Scan for the cell matching the given text and deliver its (X, Y) coordinate at center. 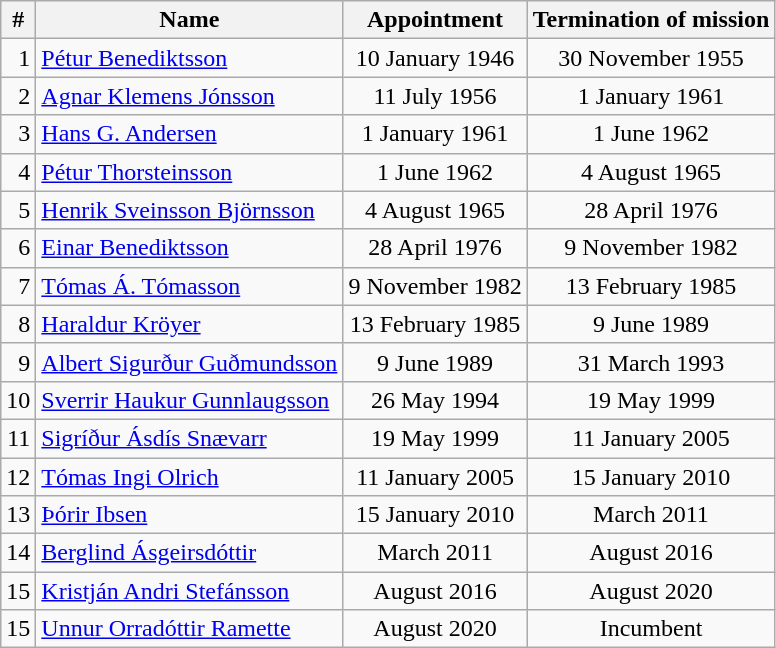
11 (18, 438)
Termination of mission (651, 20)
5 (18, 210)
12 (18, 477)
Appointment (435, 20)
Haraldur Kröyer (190, 324)
31 March 1993 (651, 362)
Sverrir Haukur Gunnlaugsson (190, 400)
Albert Sigurður Guðmundsson (190, 362)
14 (18, 553)
Pétur Benediktsson (190, 58)
Tómas Á. Tómasson (190, 286)
10 January 1946 (435, 58)
Pétur Thorsteinsson (190, 172)
1 (18, 58)
Berglind Ásgeirsdóttir (190, 553)
30 November 1955 (651, 58)
Agnar Klemens Jónsson (190, 96)
Þórir Ibsen (190, 515)
11 July 1956 (435, 96)
10 (18, 400)
26 May 1994 (435, 400)
Einar Benediktsson (190, 248)
Kristján Andri Stefánsson (190, 591)
Tómas Ingi Olrich (190, 477)
4 (18, 172)
13 (18, 515)
7 (18, 286)
2 (18, 96)
8 (18, 324)
Incumbent (651, 629)
# (18, 20)
9 (18, 362)
Hans G. Andersen (190, 134)
6 (18, 248)
Henrik Sveinsson Björnsson (190, 210)
3 (18, 134)
Unnur Orradóttir Ramette (190, 629)
Sigríður Ásdís Snævarr (190, 438)
Name (190, 20)
